Identify which cell holds the provided text, then report its [X, Y] central coordinate. 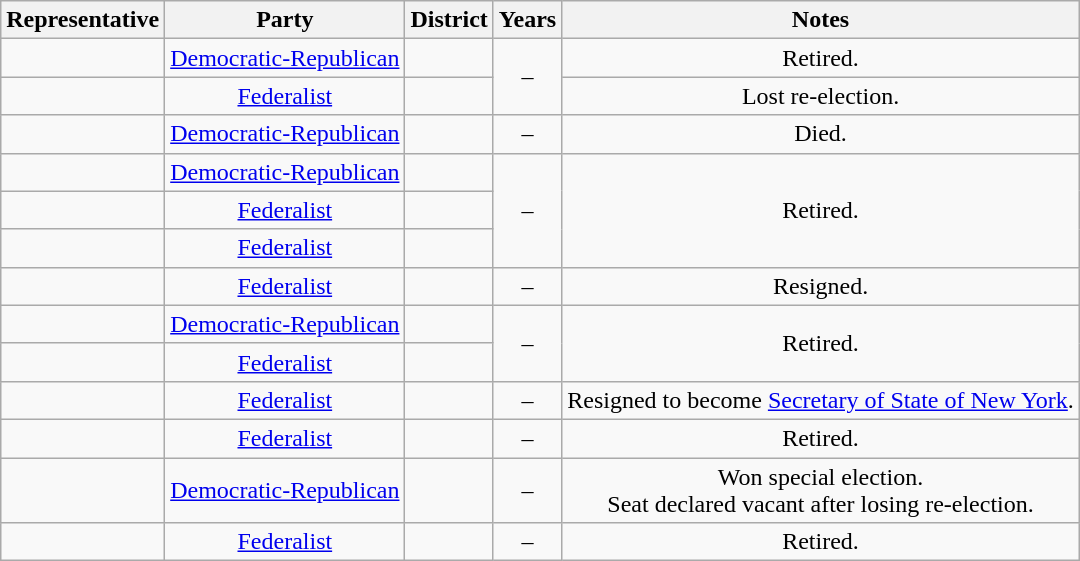
Resigned. [821, 286]
Representative [83, 20]
Notes [821, 20]
Years [527, 20]
Resigned to become Secretary of State of New York. [821, 400]
Won special election.Seat declared vacant after losing re-election. [821, 490]
Lost re-election. [821, 96]
District [449, 20]
Party [285, 20]
Died. [821, 134]
